Capture the cell that displays the provided text and extract its (x, y) central coordinate. 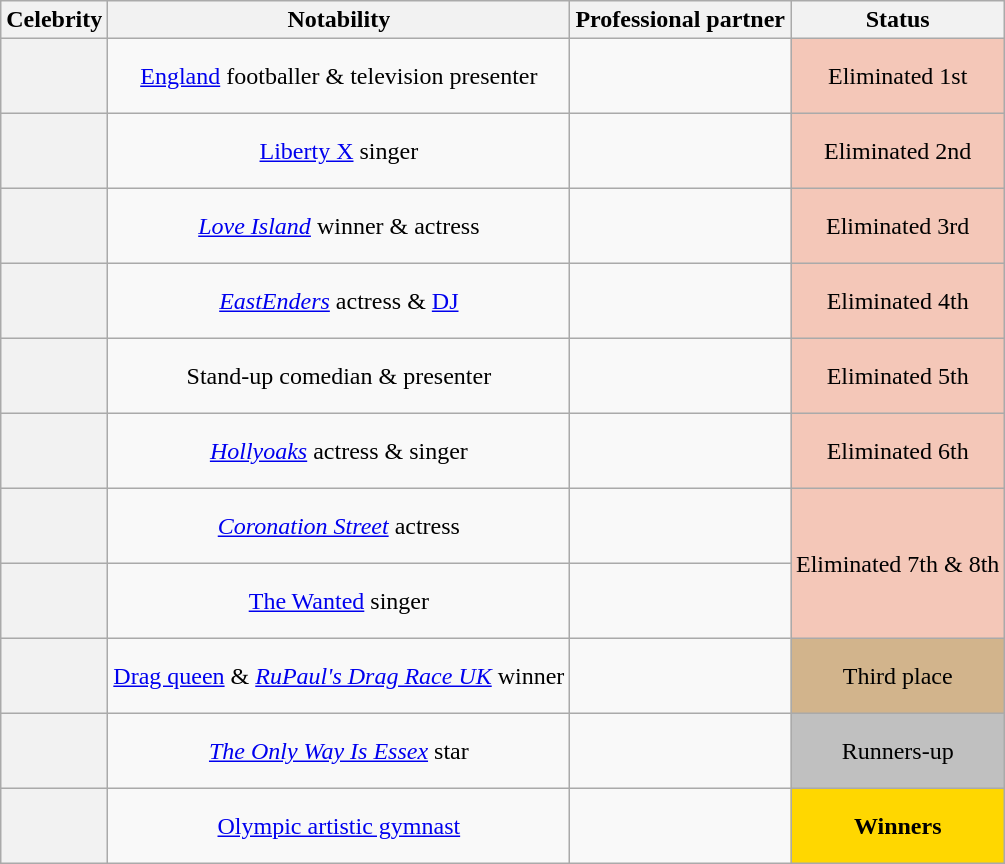
Eliminated 6th (897, 452)
Third place (897, 676)
EastEnders actress & DJ (339, 302)
The Only Way Is Essex star (339, 752)
Love Island winner & actress (339, 226)
Eliminated 3rd (897, 226)
Hollyoaks actress & singer (339, 452)
Eliminated 4th (897, 302)
Notability (339, 20)
England footballer & television presenter (339, 76)
Winners (897, 826)
Status (897, 20)
Eliminated 5th (897, 376)
Coronation Street actress (339, 526)
Olympic artistic gymnast (339, 826)
Runners-up (897, 752)
Eliminated 1st (897, 76)
Drag queen & RuPaul's Drag Race UK winner (339, 676)
Eliminated 7th & 8th (897, 564)
Professional partner (680, 20)
Liberty X singer (339, 152)
The Wanted singer (339, 602)
Eliminated 2nd (897, 152)
Stand-up comedian & presenter (339, 376)
Celebrity (54, 20)
